Pinpoint the cell where the given text exists, returning its (x, y) midpoint coordinate. 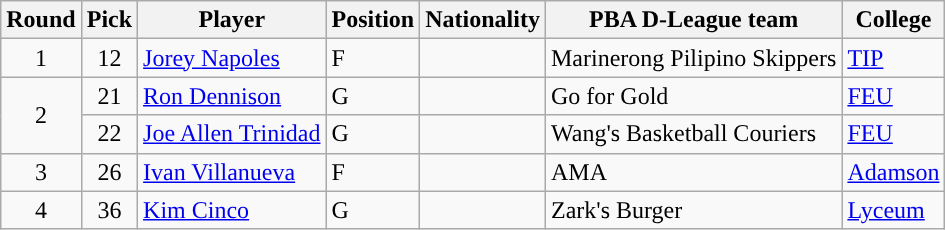
College (894, 20)
36 (109, 210)
Jorey Napoles (232, 58)
12 (109, 58)
Adamson (894, 172)
21 (109, 96)
Nationality (483, 20)
26 (109, 172)
1 (41, 58)
Pick (109, 20)
TIP (894, 58)
Ivan Villanueva (232, 172)
4 (41, 210)
Kim Cinco (232, 210)
Player (232, 20)
Position (373, 20)
Marinerong Pilipino Skippers (693, 58)
22 (109, 134)
AMA (693, 172)
Go for Gold (693, 96)
2 (41, 115)
Ron Dennison (232, 96)
Joe Allen Trinidad (232, 134)
Round (41, 20)
3 (41, 172)
Zark's Burger (693, 210)
Lyceum (894, 210)
Wang's Basketball Couriers (693, 134)
PBA D-League team (693, 20)
